Detect which cell encompasses the target text, then output its (X, Y) center coordinate. 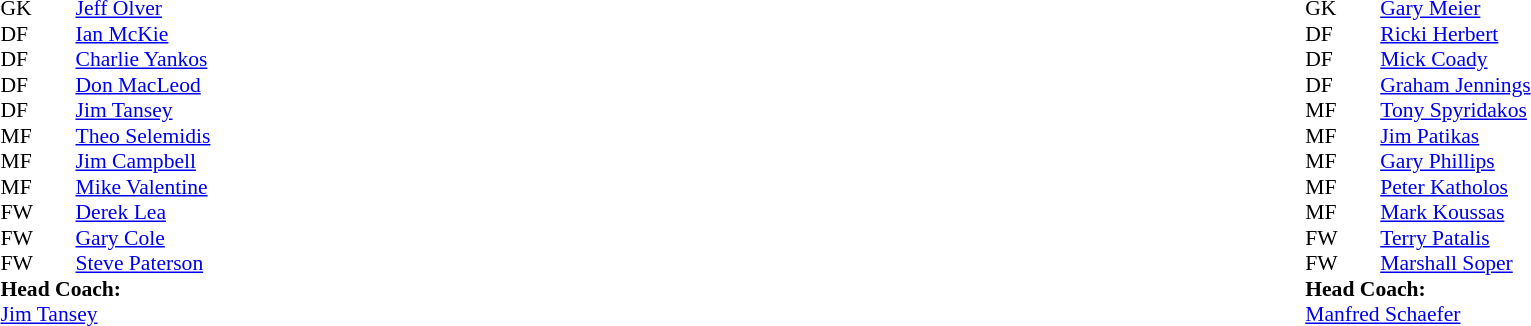
Jim Campbell (144, 161)
Gary Cole (144, 238)
Ian McKie (144, 34)
Terry Patalis (1455, 238)
Jim Patikas (1455, 136)
Gary Phillips (1455, 161)
Jim Tansey (144, 111)
Derek Lea (144, 213)
Mike Valentine (144, 187)
Don MacLeod (144, 85)
Graham Jennings (1455, 85)
Ricki Herbert (1455, 34)
Peter Katholos (1455, 187)
Mick Coady (1455, 59)
Charlie Yankos (144, 59)
Marshall Soper (1455, 263)
Theo Selemidis (144, 136)
Steve Paterson (144, 263)
Mark Koussas (1455, 213)
Tony Spyridakos (1455, 111)
